Provide the [x, y] coordinate of the cell's center where the given text is located.  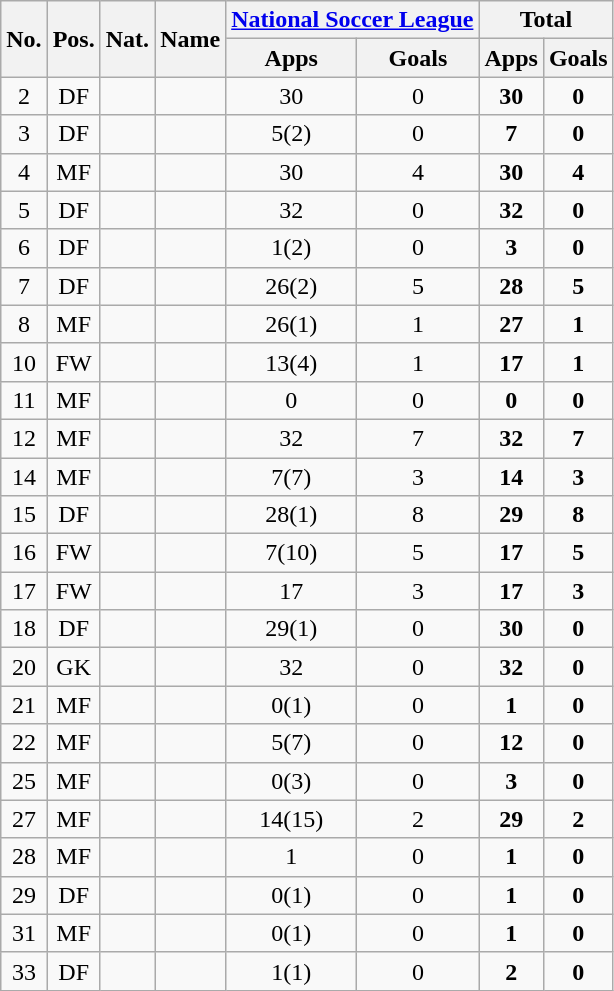
Total [546, 20]
22 [24, 743]
Pos. [74, 39]
National Soccer League [352, 20]
16 [24, 553]
20 [24, 667]
No. [24, 39]
14(15) [292, 819]
13(4) [292, 362]
21 [24, 705]
6 [24, 248]
GK [74, 667]
28(1) [292, 515]
33 [24, 971]
Name [190, 39]
5(2) [292, 134]
31 [24, 933]
5(7) [292, 743]
7(10) [292, 553]
10 [24, 362]
0(3) [292, 781]
26(2) [292, 286]
15 [24, 515]
7(7) [292, 477]
25 [24, 781]
1(1) [292, 971]
29(1) [292, 629]
Nat. [127, 39]
11 [24, 400]
18 [24, 629]
1(2) [292, 248]
26(1) [292, 324]
